Find where the given text appears and provide that cell's center as [x, y] coordinate. 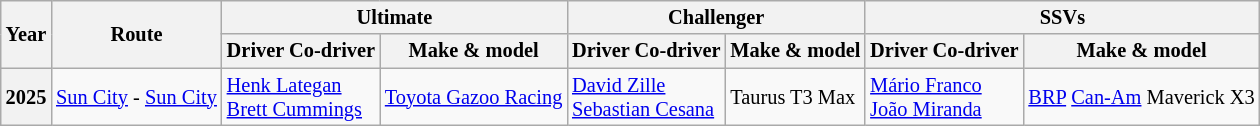
Toyota Gazoo Racing [474, 97]
Mário Franco João Miranda [944, 97]
Sun City - Sun City [136, 97]
Taurus T3 Max [795, 97]
BRP Can-Am Maverick X3 [1141, 97]
2025 [26, 97]
Henk Lategan Brett Cummings [301, 97]
Route [136, 34]
David Zille Sebastian Cesana [646, 97]
SSVs [1062, 17]
Challenger [716, 17]
Year [26, 34]
Ultimate [394, 17]
